Detect which cell encompasses the target text, then output its (X, Y) center coordinate. 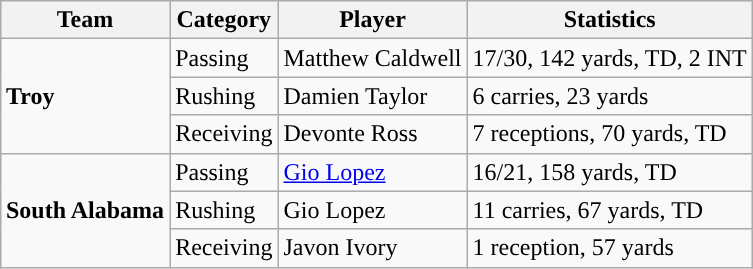
Damien Taylor (372, 96)
Player (372, 20)
South Alabama (84, 210)
Category (224, 20)
Matthew Caldwell (372, 58)
Team (84, 20)
6 carries, 23 yards (610, 96)
11 carries, 67 yards, TD (610, 210)
7 receptions, 70 yards, TD (610, 134)
Troy (84, 96)
Statistics (610, 20)
1 reception, 57 yards (610, 248)
Javon Ivory (372, 248)
Devonte Ross (372, 134)
17/30, 142 yards, TD, 2 INT (610, 58)
16/21, 158 yards, TD (610, 172)
